Scan for the cell matching the given text and deliver its [x, y] coordinate at center. 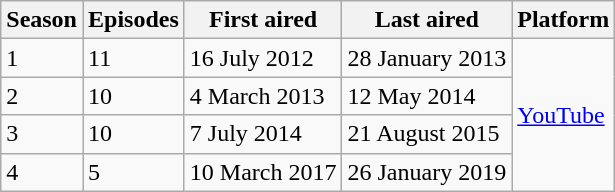
1 [42, 58]
5 [133, 172]
First aired [263, 20]
2 [42, 96]
Platform [564, 20]
7 July 2014 [263, 134]
21 August 2015 [427, 134]
28 January 2013 [427, 58]
26 January 2019 [427, 172]
Last aired [427, 20]
11 [133, 58]
12 May 2014 [427, 96]
4 March 2013 [263, 96]
10 March 2017 [263, 172]
YouTube [564, 115]
Episodes [133, 20]
4 [42, 172]
Season [42, 20]
16 July 2012 [263, 58]
3 [42, 134]
